Scan for the cell matching the given text and deliver its [X, Y] coordinate at center. 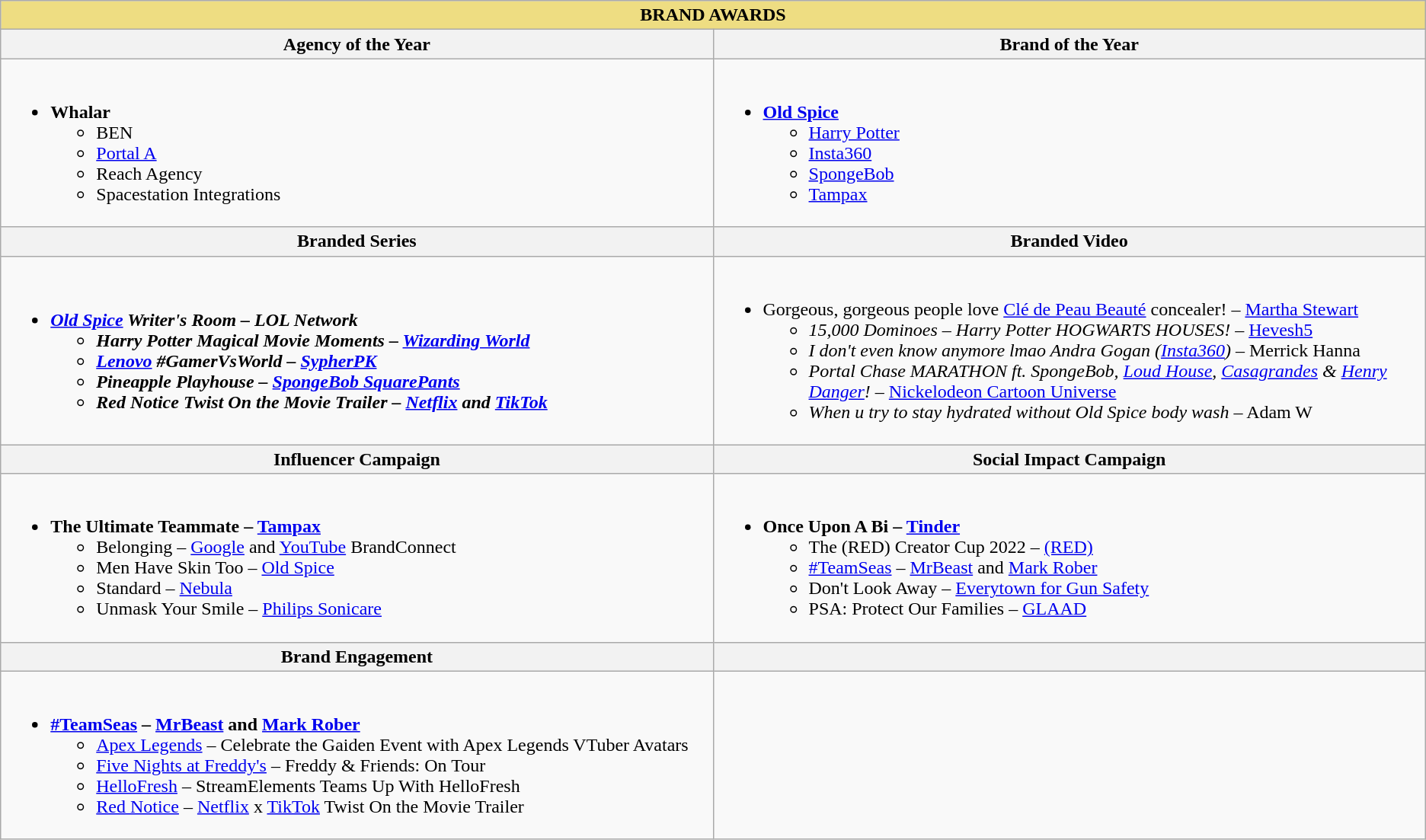
Influencer Campaign [356, 459]
Branded Series [356, 241]
Brand of the Year [1069, 44]
Agency of the Year [356, 44]
WhalarBENPortal AReach AgencySpacestation Integrations [356, 143]
Branded Video [1069, 241]
Old SpiceHarry PotterInsta360SpongeBobTampax [1069, 143]
BRAND AWARDS [713, 15]
Brand Engagement [356, 656]
Social Impact Campaign [1069, 459]
